Provide the (X, Y) coordinate of the cell's center where the given text is located.  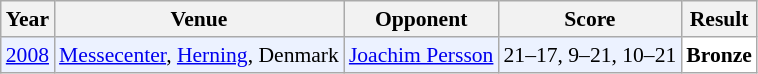
Joachim Persson (422, 55)
21–17, 9–21, 10–21 (590, 55)
Bronze (719, 55)
Result (719, 19)
Messecenter, Herning, Denmark (199, 55)
Year (28, 19)
Score (590, 19)
2008 (28, 55)
Venue (199, 19)
Opponent (422, 19)
